Scan for the cell matching the given text and deliver its (x, y) coordinate at center. 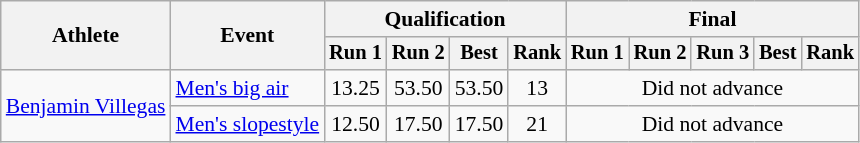
13 (537, 88)
Event (247, 36)
12.50 (356, 124)
Athlete (86, 36)
Qualification (445, 19)
13.25 (356, 88)
Benjamin Villegas (86, 106)
Men's big air (247, 88)
Run 3 (722, 54)
21 (537, 124)
Men's slopestyle (247, 124)
Final (712, 19)
